Pinpoint the cell where the given text exists, returning its [X, Y] midpoint coordinate. 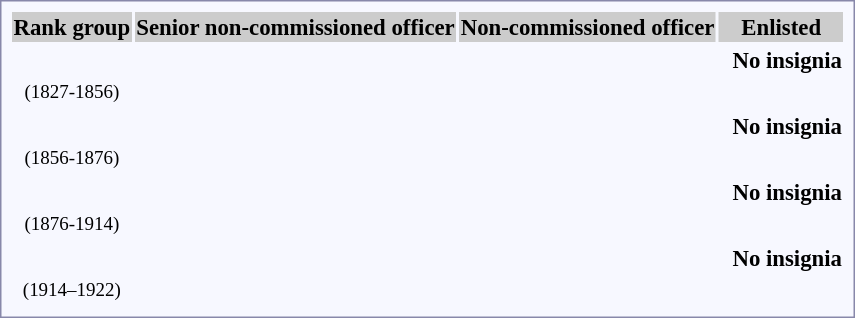
Senior non-commissioned officer [296, 27]
Enlisted [782, 27]
Non-commissioned officer [588, 27]
(1856-1876) [72, 142]
(1876-1914) [72, 208]
(1914–1922) [72, 274]
(1827-1856) [72, 76]
Rank group [72, 27]
